Detect which cell encompasses the target text, then output its [x, y] center coordinate. 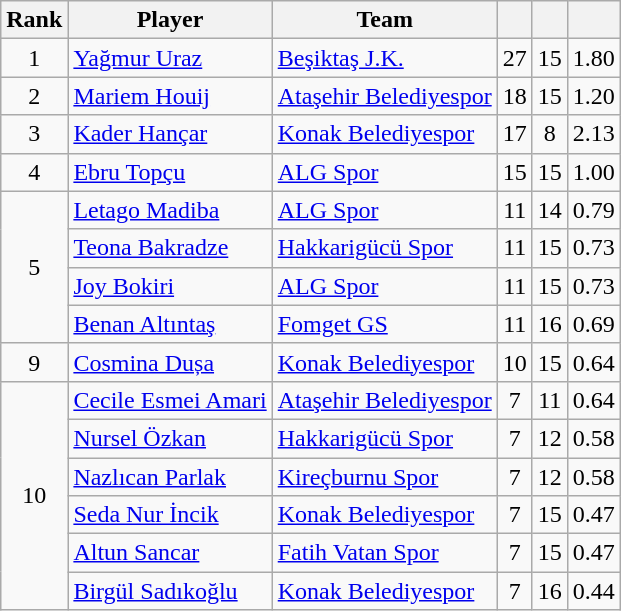
9 [34, 362]
0.44 [594, 591]
Beşiktaş J.K. [384, 58]
Kader Hançar [170, 134]
1.80 [594, 58]
1 [34, 58]
Rank [34, 20]
8 [550, 134]
0.79 [594, 210]
Altun Sancar [170, 553]
Player [170, 20]
Yağmur Uraz [170, 58]
3 [34, 134]
0.69 [594, 324]
27 [514, 58]
Nursel Özkan [170, 438]
Ebru Topçu [170, 172]
Fomget GS [384, 324]
18 [514, 96]
Cosmina Dușa [170, 362]
Seda Nur İncik [170, 515]
Letago Madiba [170, 210]
Benan Altıntaş [170, 324]
4 [34, 172]
Mariem Houij [170, 96]
Joy Bokiri [170, 286]
2.13 [594, 134]
Nazlıcan Parlak [170, 477]
1.20 [594, 96]
Fatih Vatan Spor [384, 553]
Cecile Esmei Amari [170, 400]
2 [34, 96]
Teona Bakradze [170, 248]
Kireçburnu Spor [384, 477]
17 [514, 134]
14 [550, 210]
Birgül Sadıkoğlu [170, 591]
1.00 [594, 172]
5 [34, 267]
Team [384, 20]
